Scan for the cell matching the given text and deliver its [X, Y] coordinate at center. 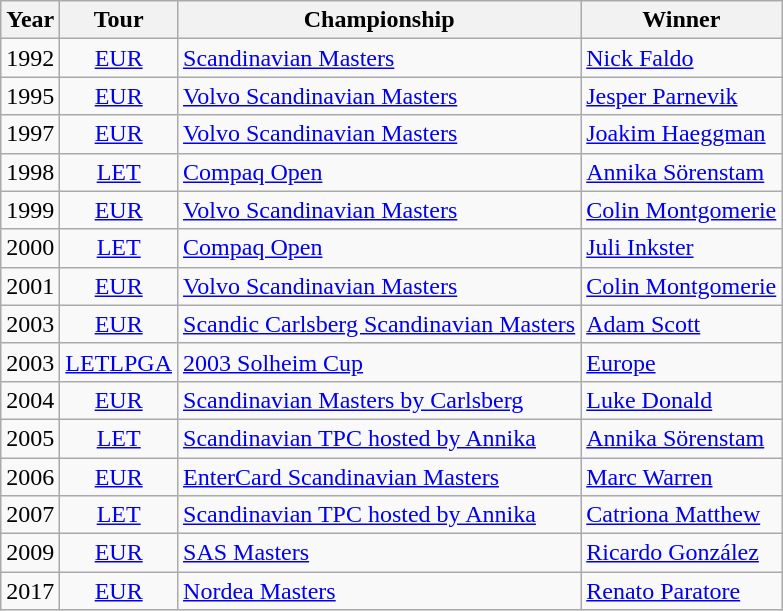
Europe [682, 362]
Marc Warren [682, 477]
2003 Solheim Cup [380, 362]
2005 [30, 438]
LETLPGA [119, 362]
EnterCard Scandinavian Masters [380, 477]
Luke Donald [682, 400]
1998 [30, 172]
2006 [30, 477]
Tour [119, 20]
Catriona Matthew [682, 515]
Winner [682, 20]
1997 [30, 134]
Joakim Haeggman [682, 134]
Year [30, 20]
2007 [30, 515]
Championship [380, 20]
1992 [30, 58]
SAS Masters [380, 553]
Nick Faldo [682, 58]
1995 [30, 96]
2009 [30, 553]
Nordea Masters [380, 591]
Juli Inkster [682, 248]
2004 [30, 400]
2000 [30, 248]
1999 [30, 210]
2017 [30, 591]
2001 [30, 286]
Ricardo González [682, 553]
Scandinavian Masters [380, 58]
Scandic Carlsberg Scandinavian Masters [380, 324]
Renato Paratore [682, 591]
Jesper Parnevik [682, 96]
Scandinavian Masters by Carlsberg [380, 400]
Adam Scott [682, 324]
